Output the [X, Y] coordinate of the center of the cell containing the given text.  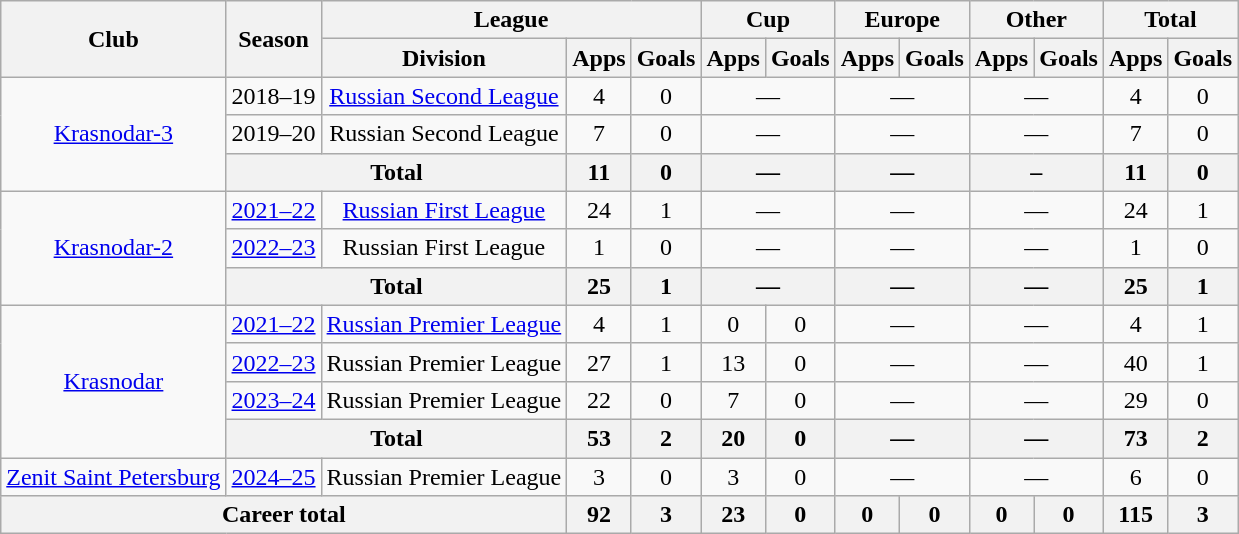
27 [599, 362]
Zenit Saint Petersburg [114, 477]
Krasnodar-2 [114, 248]
Career total [284, 515]
Krasnodar [114, 381]
2023–24 [274, 400]
– [1036, 172]
Division [444, 58]
13 [733, 362]
23 [733, 515]
20 [733, 438]
115 [1135, 515]
Season [274, 39]
League [511, 20]
22 [599, 400]
73 [1135, 438]
53 [599, 438]
Europe [902, 20]
40 [1135, 362]
2018–19 [274, 96]
Krasnodar-3 [114, 134]
92 [599, 515]
6 [1135, 477]
Club [114, 39]
29 [1135, 400]
2024–25 [274, 477]
Other [1036, 20]
Cup [768, 20]
2019–20 [274, 134]
